Identify which cell holds the provided text, then report its (x, y) central coordinate. 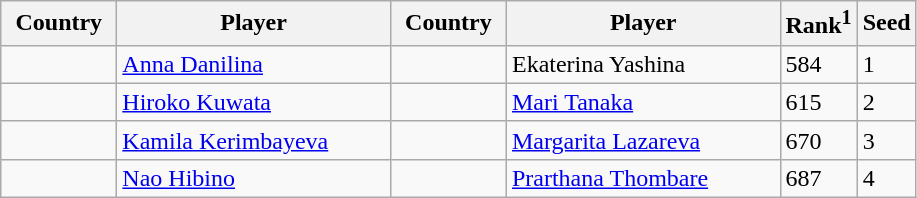
Mari Tanaka (643, 102)
615 (818, 102)
Kamila Kerimbayeva (254, 140)
Margarita Lazareva (643, 140)
2 (886, 102)
670 (818, 140)
3 (886, 140)
4 (886, 178)
584 (818, 64)
Rank1 (818, 24)
Nao Hibino (254, 178)
Ekaterina Yashina (643, 64)
Anna Danilina (254, 64)
687 (818, 178)
Seed (886, 24)
Hiroko Kuwata (254, 102)
1 (886, 64)
Prarthana Thombare (643, 178)
